Find where the given text appears and provide that cell's center as [X, Y] coordinate. 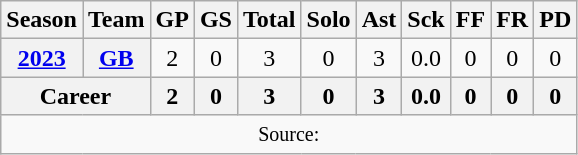
Sck [426, 20]
Career [76, 96]
GB [116, 58]
Season [42, 20]
FR [512, 20]
GS [216, 20]
Solo [328, 20]
Team [116, 20]
2023 [42, 58]
Total [269, 20]
PD [556, 20]
FF [470, 20]
Source: [289, 134]
Ast [379, 20]
GP [172, 20]
